Return (X, Y) of the center of cell containing provided text 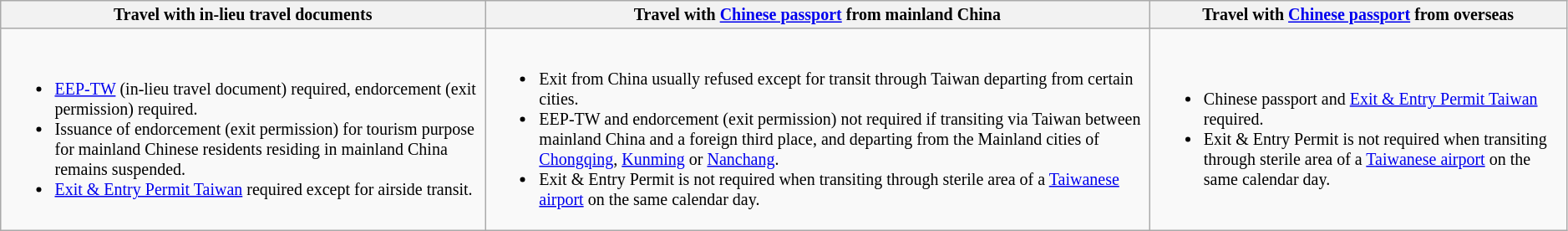
Travel with Chinese passport from overseas (1358, 15)
Travel with Chinese passport from mainland China (817, 15)
Travel with in-lieu travel documents (243, 15)
